Provide the (x, y) coordinate of the cell's center where the given text is located.  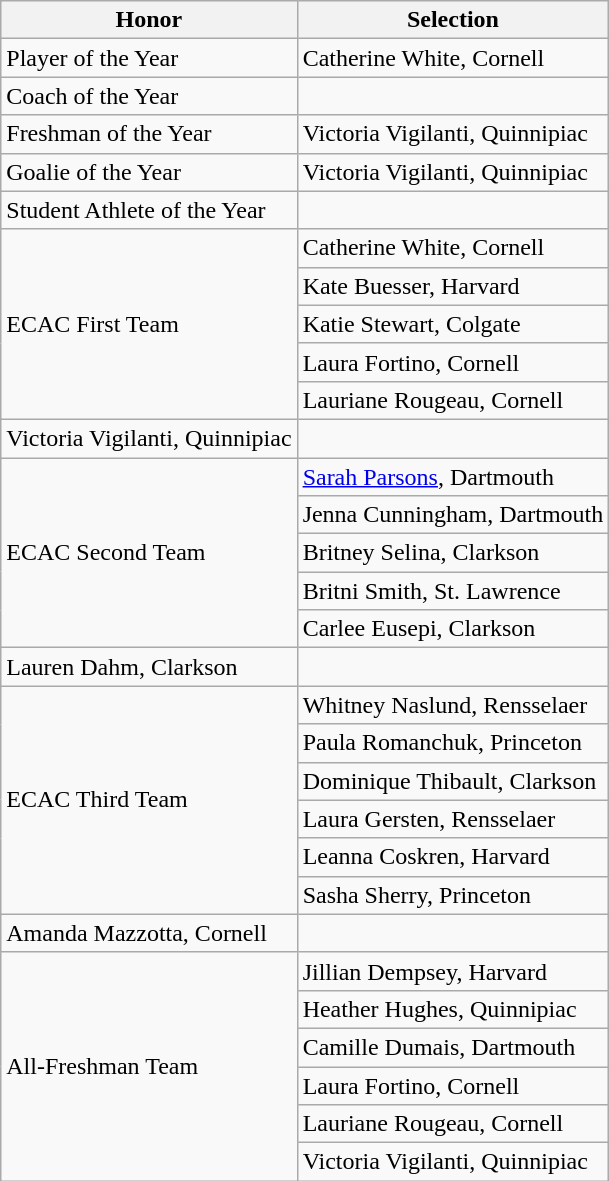
All-Freshman Team (149, 1066)
Selection (453, 20)
Goalie of the Year (149, 172)
Kate Buesser, Harvard (453, 286)
Honor (149, 20)
Leanna Coskren, Harvard (453, 857)
Sasha Sherry, Princeton (453, 895)
Laura Gersten, Rensselaer (453, 819)
ECAC Third Team (149, 800)
Lauren Dahm, Clarkson (149, 667)
Katie Stewart, Colgate (453, 324)
Britney Selina, Clarkson (453, 553)
Amanda Mazzotta, Cornell (149, 933)
Student Athlete of the Year (149, 210)
ECAC Second Team (149, 553)
ECAC First Team (149, 324)
Whitney Naslund, Rensselaer (453, 705)
Heather Hughes, Quinnipiac (453, 1009)
Jillian Dempsey, Harvard (453, 971)
Player of the Year (149, 58)
Britni Smith, St. Lawrence (453, 591)
Paula Romanchuk, Princeton (453, 743)
Sarah Parsons, Dartmouth (453, 477)
Freshman of the Year (149, 134)
Dominique Thibault, Clarkson (453, 781)
Camille Dumais, Dartmouth (453, 1047)
Carlee Eusepi, Clarkson (453, 629)
Jenna Cunningham, Dartmouth (453, 515)
Coach of the Year (149, 96)
